Identify which cell holds the provided text, then report its [x, y] central coordinate. 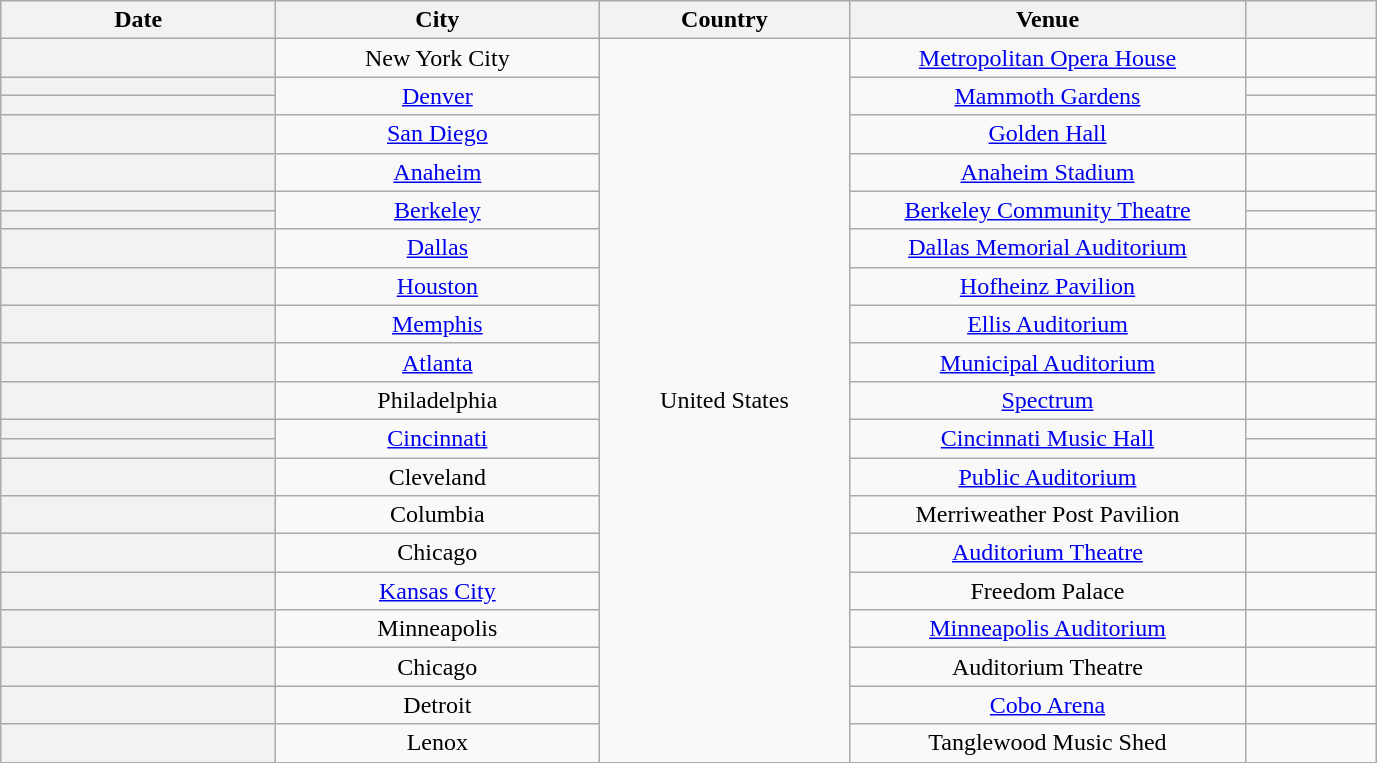
Berkeley [438, 210]
Venue [1048, 20]
Freedom Palace [1048, 591]
Anaheim [438, 172]
Municipal Auditorium [1048, 362]
Denver [438, 96]
Cincinnati [438, 438]
Minneapolis Auditorium [1048, 629]
Mammoth Gardens [1048, 96]
Atlanta [438, 362]
Houston [438, 286]
United States [724, 400]
Detroit [438, 705]
Lenox [438, 743]
Columbia [438, 515]
Dallas Memorial Auditorium [1048, 248]
Spectrum [1048, 400]
Cobo Arena [1048, 705]
Ellis Auditorium [1048, 324]
Metropolitan Opera House [1048, 58]
Tanglewood Music Shed [1048, 743]
Memphis [438, 324]
Dallas [438, 248]
Kansas City [438, 591]
Cleveland [438, 477]
New York City [438, 58]
City [438, 20]
Minneapolis [438, 629]
Date [138, 20]
San Diego [438, 134]
Golden Hall [1048, 134]
Merriweather Post Pavilion [1048, 515]
Berkeley Community Theatre [1048, 210]
Public Auditorium [1048, 477]
Philadelphia [438, 400]
Cincinnati Music Hall [1048, 438]
Anaheim Stadium [1048, 172]
Country [724, 20]
Hofheinz Pavilion [1048, 286]
